Scan for the cell matching the given text and deliver its [x, y] coordinate at center. 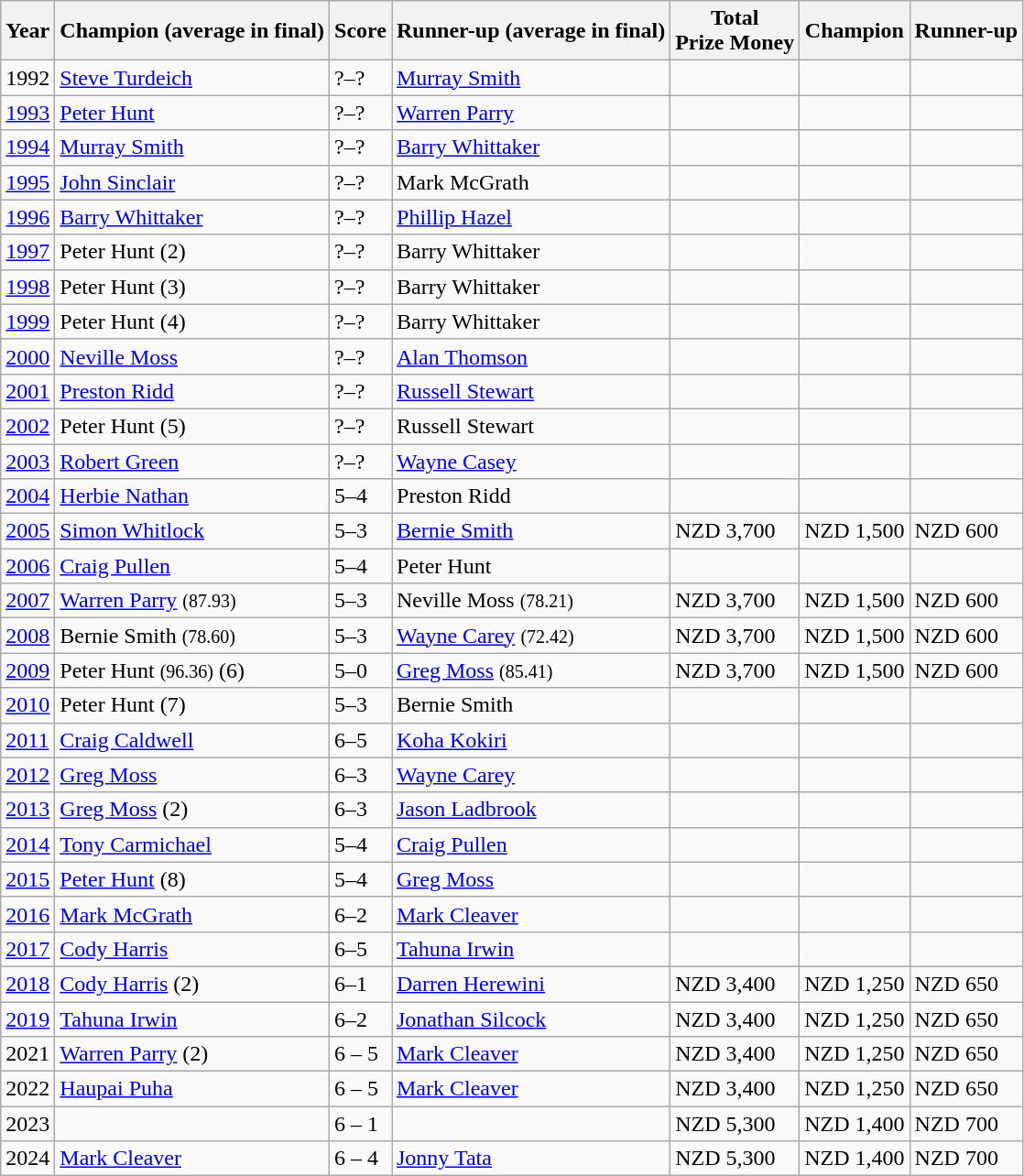
Runner-up [966, 31]
6 – 4 [361, 1159]
1994 [27, 147]
2015 [27, 879]
2017 [27, 949]
2019 [27, 1019]
2009 [27, 670]
John Sinclair [192, 182]
5–0 [361, 670]
2013 [27, 810]
TotalPrize Money [735, 31]
2021 [27, 1054]
Peter Hunt (8) [192, 879]
2022 [27, 1089]
Alan Thomson [531, 356]
1993 [27, 113]
2000 [27, 356]
Jonny Tata [531, 1159]
Cody Harris (2) [192, 984]
Greg Moss (85.41) [531, 670]
Wayne Carey [531, 775]
2012 [27, 775]
2011 [27, 740]
Wayne Casey [531, 461]
Peter Hunt (2) [192, 252]
1997 [27, 252]
Phillip Hazel [531, 217]
Warren Parry (2) [192, 1054]
1998 [27, 287]
Peter Hunt (3) [192, 287]
1992 [27, 78]
Year [27, 31]
2007 [27, 601]
Champion [855, 31]
Neville Moss [192, 356]
Wayne Carey (72.42) [531, 636]
2023 [27, 1124]
2008 [27, 636]
Simon Whitlock [192, 531]
1999 [27, 321]
2002 [27, 426]
Greg Moss (2) [192, 810]
Jonathan Silcock [531, 1019]
2006 [27, 566]
Peter Hunt (96.36) (6) [192, 670]
Tony Carmichael [192, 844]
2016 [27, 914]
2004 [27, 496]
Craig Caldwell [192, 740]
1996 [27, 217]
1995 [27, 182]
2024 [27, 1159]
Bernie Smith (78.60) [192, 636]
6–1 [361, 984]
Warren Parry (87.93) [192, 601]
Jason Ladbrook [531, 810]
Robert Green [192, 461]
2018 [27, 984]
Haupai Puha [192, 1089]
Score [361, 31]
2010 [27, 705]
2001 [27, 391]
Koha Kokiri [531, 740]
Darren Herewini [531, 984]
2014 [27, 844]
2005 [27, 531]
6 – 1 [361, 1124]
2003 [27, 461]
Cody Harris [192, 949]
Herbie Nathan [192, 496]
Champion (average in final) [192, 31]
Steve Turdeich [192, 78]
Neville Moss (78.21) [531, 601]
Peter Hunt (5) [192, 426]
Peter Hunt (7) [192, 705]
Peter Hunt (4) [192, 321]
Runner-up (average in final) [531, 31]
Warren Parry [531, 113]
